Scan for the cell matching the given text and deliver its (X, Y) coordinate at center. 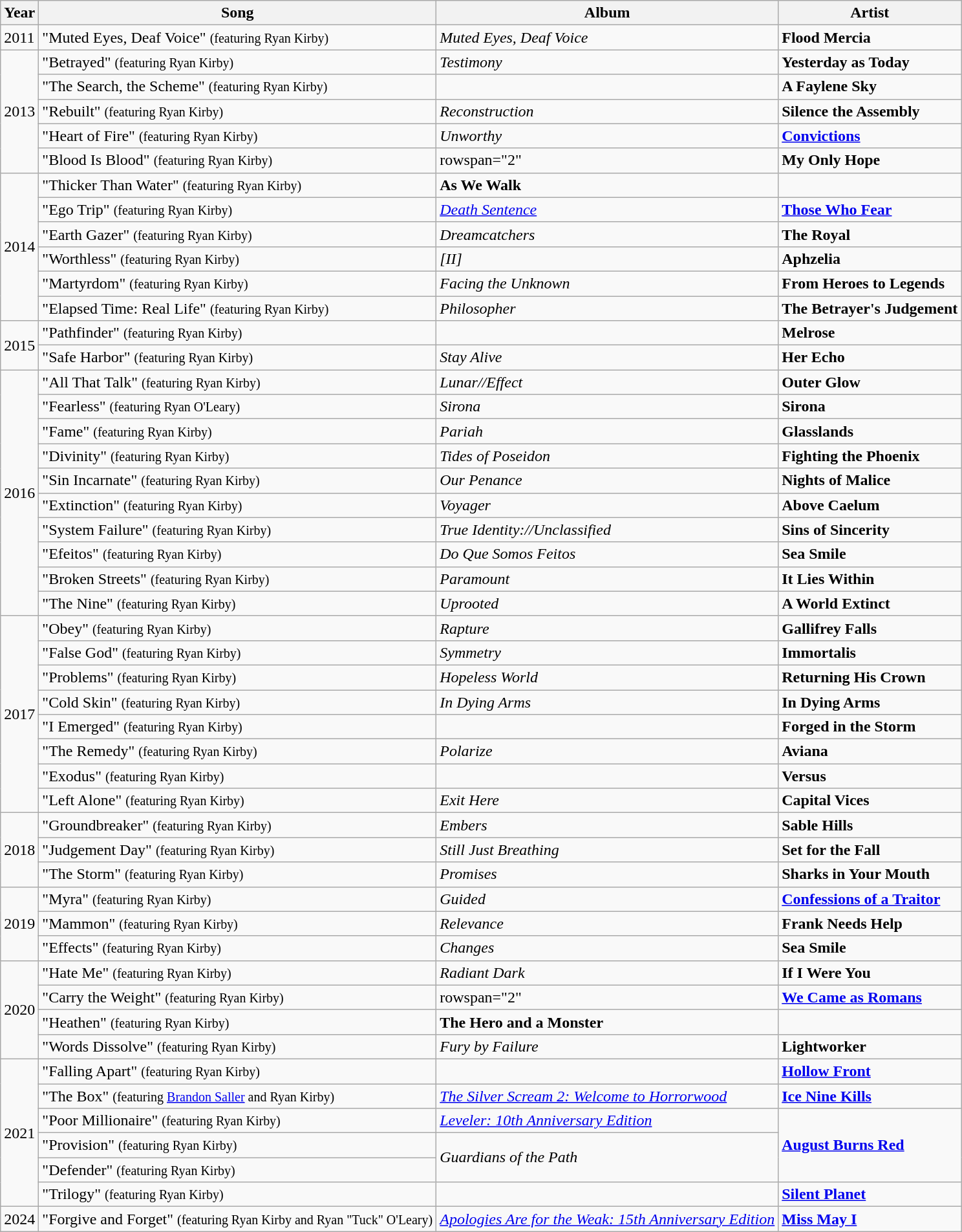
Rapture (608, 628)
2015 (19, 345)
"Safe Harbor" (featuring Ryan Kirby) (238, 358)
Year (19, 13)
Nights of Malice (870, 481)
A Faylene Sky (870, 87)
Fury by Failure (608, 1046)
Uprooted (608, 603)
"Heathen" (featuring Ryan Kirby) (238, 1022)
Muted Eyes, Deaf Voice (608, 38)
"Carry the Weight" (featuring Ryan Kirby) (238, 997)
"Heart of Fire" (featuring Ryan Kirby) (238, 136)
"Pathfinder" (featuring Ryan Kirby) (238, 333)
"Betrayed" (featuring Ryan Kirby) (238, 62)
Leveler: 10th Anniversary Edition (608, 1121)
Miss May I (870, 1219)
Philosopher (608, 308)
"Falling Apart" (featuring Ryan Kirby) (238, 1071)
"Fame" (featuring Ryan Kirby) (238, 431)
Polarize (608, 751)
The Hero and a Monster (608, 1022)
Sable Hills (870, 825)
Changes (608, 948)
Embers (608, 825)
"The Storm" (featuring Ryan Kirby) (238, 874)
Voyager (608, 505)
We Came as Romans (870, 997)
Guardians of the Path (608, 1158)
Testimony (608, 62)
Ice Nine Kills (870, 1096)
The Royal (870, 234)
"Effects" (featuring Ryan Kirby) (238, 948)
2024 (19, 1219)
"Forgive and Forget" (featuring Ryan Kirby and Ryan "Tuck" O'Leary) (238, 1219)
Silence the Assembly (870, 111)
"Poor Millionaire" (featuring Ryan Kirby) (238, 1121)
"Obey" (featuring Ryan Kirby) (238, 628)
Confessions of a Traitor (870, 899)
2017 (19, 714)
"Ego Trip" (featuring Ryan Kirby) (238, 210)
Silent Planet (870, 1194)
Gallifrey Falls (870, 628)
Yesterday as Today (870, 62)
Frank Needs Help (870, 924)
Hollow Front (870, 1071)
"Left Alone" (featuring Ryan Kirby) (238, 801)
"Fearless" (featuring Ryan O'Leary) (238, 407)
Pariah (608, 431)
Reconstruction (608, 111)
Melrose (870, 333)
"Groundbreaker" (featuring Ryan Kirby) (238, 825)
"Blood Is Blood" (featuring Ryan Kirby) (238, 160)
2019 (19, 924)
"Worthless" (featuring Ryan Kirby) (238, 259)
"Cold Skin" (featuring Ryan Kirby) (238, 702)
Capital Vices (870, 801)
"All That Talk" (featuring Ryan Kirby) (238, 382)
If I Were You (870, 973)
"The Search, the Scheme" (featuring Ryan Kirby) (238, 87)
Her Echo (870, 358)
Dreamcatchers (608, 234)
"Words Dissolve" (featuring Ryan Kirby) (238, 1046)
Those Who Fear (870, 210)
Death Sentence (608, 210)
August Burns Red (870, 1145)
"Trilogy" (featuring Ryan Kirby) (238, 1194)
"System Failure" (featuring Ryan Kirby) (238, 530)
Hopeless World (608, 677)
Promises (608, 874)
2016 (19, 493)
2020 (19, 1010)
"Muted Eyes, Deaf Voice" (featuring Ryan Kirby) (238, 38)
Guided (608, 899)
"I Emerged" (featuring Ryan Kirby) (238, 727)
Flood Mercia (870, 38)
"Rebuilt" (featuring Ryan Kirby) (238, 111)
Returning His Crown (870, 677)
2011 (19, 38)
"Elapsed Time: Real Life" (featuring Ryan Kirby) (238, 308)
"Exodus" (featuring Ryan Kirby) (238, 776)
Forged in the Storm (870, 727)
2021 (19, 1132)
Song (238, 13)
"Judgement Day" (featuring Ryan Kirby) (238, 850)
Versus (870, 776)
Sins of Sincerity (870, 530)
"Provision" (featuring Ryan Kirby) (238, 1145)
"Thicker Than Water" (featuring Ryan Kirby) (238, 185)
Lightworker (870, 1046)
"The Box" (featuring Brandon Saller and Ryan Kirby) (238, 1096)
"The Nine" (featuring Ryan Kirby) (238, 603)
Album (608, 13)
Immortalis (870, 653)
Aviana (870, 751)
"Earth Gazer" (featuring Ryan Kirby) (238, 234)
Fighting the Phoenix (870, 456)
"Hate Me" (featuring Ryan Kirby) (238, 973)
"Divinity" (featuring Ryan Kirby) (238, 456)
My Only Hope (870, 160)
Paramount (608, 579)
Stay Alive (608, 358)
[II] (608, 259)
"Defender" (featuring Ryan Kirby) (238, 1170)
Apologies Are for the Weak: 15th Anniversary Edition (608, 1219)
2013 (19, 111)
Tides of Poseidon (608, 456)
"Sin Incarnate" (featuring Ryan Kirby) (238, 481)
Lunar//Effect (608, 382)
"Martyrdom" (featuring Ryan Kirby) (238, 283)
Do Que Somos Feitos (608, 554)
Relevance (608, 924)
"Efeitos" (featuring Ryan Kirby) (238, 554)
Radiant Dark (608, 973)
Set for the Fall (870, 850)
As We Walk (608, 185)
Convictions (870, 136)
From Heroes to Legends (870, 283)
A World Extinct (870, 603)
Above Caelum (870, 505)
"Extinction" (featuring Ryan Kirby) (238, 505)
Outer Glow (870, 382)
"The Remedy" (featuring Ryan Kirby) (238, 751)
"False God" (featuring Ryan Kirby) (238, 653)
The Betrayer's Judgement (870, 308)
Still Just Breathing (608, 850)
Glasslands (870, 431)
Our Penance (608, 481)
2014 (19, 246)
Artist (870, 13)
Aphzelia (870, 259)
Exit Here (608, 801)
"Broken Streets" (featuring Ryan Kirby) (238, 579)
Facing the Unknown (608, 283)
Unworthy (608, 136)
True Identity://Unclassified (608, 530)
2018 (19, 850)
Sharks in Your Mouth (870, 874)
The Silver Scream 2: Welcome to Horrorwood (608, 1096)
Symmetry (608, 653)
"Myra" (featuring Ryan Kirby) (238, 899)
It Lies Within (870, 579)
"Mammon" (featuring Ryan Kirby) (238, 924)
"Problems" (featuring Ryan Kirby) (238, 677)
